Return the [X, Y] coordinate for the center point of the cell that contains the specified text.  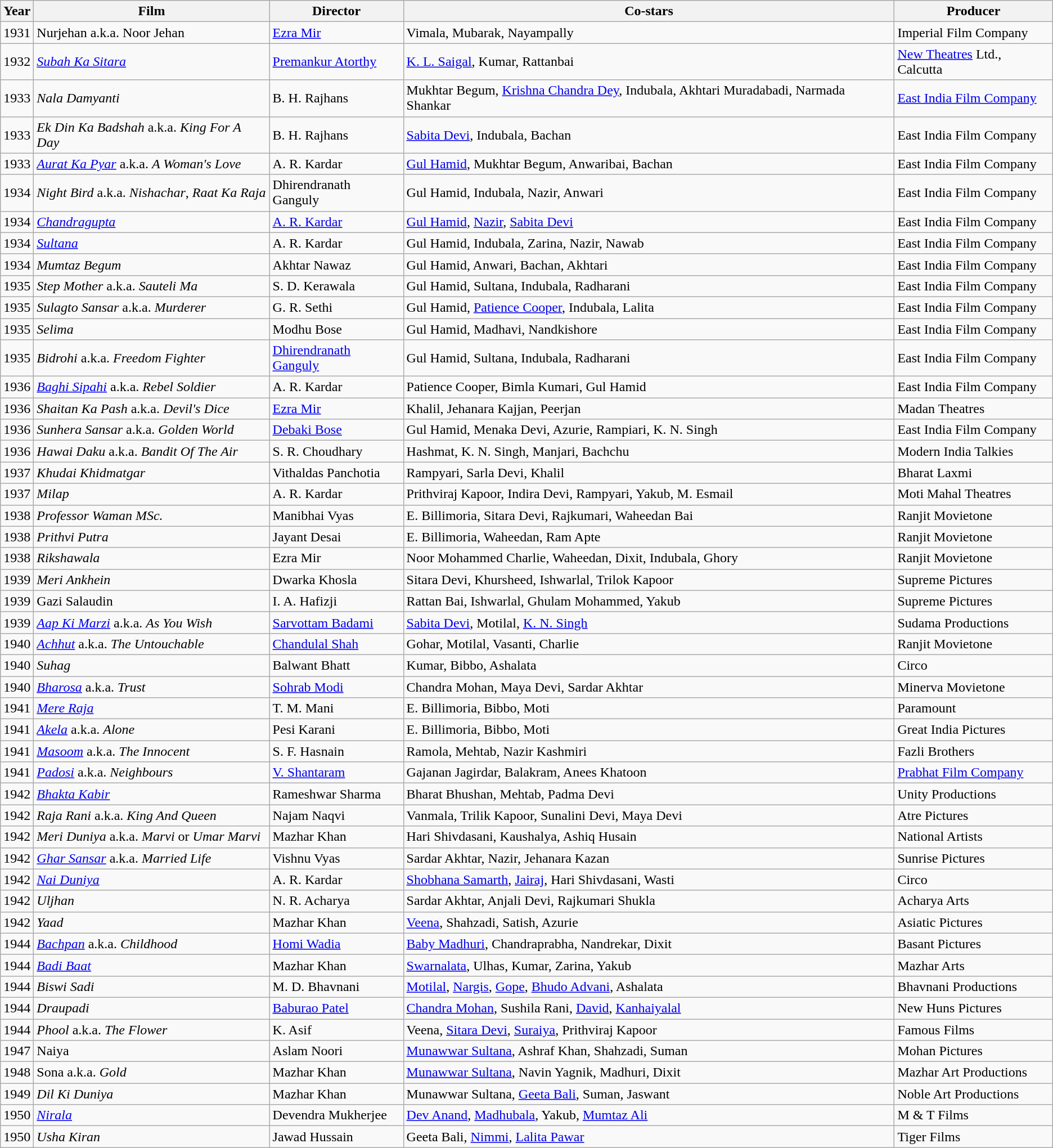
Meri Ankhein [152, 580]
Co-stars [649, 11]
Hashmat, K. N. Singh, Manjari, Bachchu [649, 451]
Jayant Desai [336, 537]
Sardar Akhtar, Anjali Devi, Rajkumari Shukla [649, 901]
Dwarka Khosla [336, 580]
V. Shantaram [336, 773]
Achhut a.k.a. The Untouchable [152, 644]
Aslam Noori [336, 1051]
Gul Hamid, Madhavi, Nandkishore [649, 329]
M. D. Bhavnani [336, 986]
K. Asif [336, 1029]
Tiger Films [973, 1137]
Madan Theatres [973, 409]
Mazhar Art Productions [973, 1073]
Jawad Hussain [336, 1137]
Balwant Bhatt [336, 665]
Paramount [973, 708]
Sabita Devi, Motilal, K. N. Singh [649, 622]
Raja Rani a.k.a. King And Queen [152, 815]
Gul Hamid, Menaka Devi, Azurie, Rampiari, K. N. Singh [649, 430]
Devendra Mukherjee [336, 1115]
Hawai Daku a.k.a. Bandit Of The Air [152, 451]
Nala Damyanti [152, 98]
N. R. Acharya [336, 901]
Veena, Sitara Devi, Suraiya, Prithviraj Kapoor [649, 1029]
S. D. Kerawala [336, 286]
1931 [17, 33]
Gul Hamid, Nazir, Sabita Devi [649, 222]
New Huns Pictures [973, 1008]
Pesi Karani [336, 730]
Bharosa a.k.a. Trust [152, 687]
Moti Mahal Theatres [973, 494]
Sudama Productions [973, 622]
T. M. Mani [336, 708]
1932 [17, 62]
Bachpan a.k.a. Childhood [152, 944]
Bidrohi a.k.a. Freedom Fighter [152, 358]
M & T Films [973, 1115]
Bharat Laxmi [973, 473]
I. A. Hafizji [336, 601]
Ghar Sansar a.k.a. Married Life [152, 858]
Vimala, Mubarak, Nayampally [649, 33]
Premankur Atorthy [336, 62]
Sabita Devi, Indubala, Bachan [649, 135]
S. F. Hasnain [336, 751]
Biswi Sadi [152, 986]
Veena, Shahzadi, Satish, Azurie [649, 922]
Producer [973, 11]
Swarnalata, Ulhas, Kumar, Zarina, Yakub [649, 965]
Sona a.k.a. Gold [152, 1073]
Nirala [152, 1115]
Baburao Patel [336, 1008]
Vanmala, Trilik Kapoor, Sunalini Devi, Maya Devi [649, 815]
Mere Raja [152, 708]
1949 [17, 1094]
Film [152, 11]
Noble Art Productions [973, 1094]
Basant Pictures [973, 944]
National Artists [973, 837]
Gul Hamid, Indubala, Nazir, Anwari [649, 192]
Night Bird a.k.a. Nishachar, Raat Ka Raja [152, 192]
Hari Shivdasani, Kaushalya, Ashiq Husain [649, 837]
Prabhat Film Company [973, 773]
Professor Waman MSc. [152, 515]
Motilal, Nargis, Gope, Bhudo Advani, Ashalata [649, 986]
Ek Din Ka Badshah a.k.a. King For A Day [152, 135]
Suhag [152, 665]
Khudai Khidmatgar [152, 473]
Homi Wadia [336, 944]
Chandra Mohan, Maya Devi, Sardar Akhtar [649, 687]
Vithaldas Panchotia [336, 473]
Dil Ki Duniya [152, 1094]
Rampyari, Sarla Devi, Khalil [649, 473]
Najam Naqvi [336, 815]
Sunrise Pictures [973, 858]
Munawwar Sultana, Navin Yagnik, Madhuri, Dixit [649, 1073]
Shobhana Samarth, Jairaj, Hari Shivdasani, Wasti [649, 880]
Bhavnani Productions [973, 986]
1947 [17, 1051]
Chandulal Shah [336, 644]
Rattan Bai, Ishwarlal, Ghulam Mohammed, Yakub [649, 601]
Usha Kiran [152, 1137]
Subah Ka Sitara [152, 62]
Famous Films [973, 1029]
Dev Anand, Madhubala, Yakub, Mumtaz Ali [649, 1115]
Sulagto Sansar a.k.a. Murderer [152, 307]
Akela a.k.a. Alone [152, 730]
Director [336, 11]
G. R. Sethi [336, 307]
Vishnu Vyas [336, 858]
Aurat Ka Pyar a.k.a. A Woman's Love [152, 164]
Mukhtar Begum, Krishna Chandra Dey, Indubala, Akhtari Muradabadi, Narmada Shankar [649, 98]
Sohrab Modi [336, 687]
Rameshwar Sharma [336, 794]
Akhtar Nawaz [336, 264]
Gohar, Motilal, Vasanti, Charlie [649, 644]
Geeta Bali, Nimmi, Lalita Pawar [649, 1137]
Chandra Mohan, Sushila Rani, David, Kanhaiyalal [649, 1008]
Meri Duniya a.k.a. Marvi or Umar Marvi [152, 837]
Gazi Salaudin [152, 601]
Sultana [152, 243]
Masoom a.k.a. The Innocent [152, 751]
Uljhan [152, 901]
Prithviraj Kapoor, Indira Devi, Rampyari, Yakub, M. Esmail [649, 494]
Nai Duniya [152, 880]
Gajanan Jagirdar, Balakram, Anees Khatoon [649, 773]
Fazli Brothers [973, 751]
Noor Mohammed Charlie, Waheedan, Dixit, Indubala, Ghory [649, 558]
Minerva Movietone [973, 687]
New Theatres Ltd., Calcutta [973, 62]
Baby Madhuri, Chandraprabha, Nandrekar, Dixit [649, 944]
Modhu Bose [336, 329]
Chandragupta [152, 222]
K. L. Saigal, Kumar, Rattanbai [649, 62]
Acharya Arts [973, 901]
Bhakta Kabir [152, 794]
Badi Baat [152, 965]
Modern India Talkies [973, 451]
Great India Pictures [973, 730]
Mohan Pictures [973, 1051]
Draupadi [152, 1008]
Asiatic Pictures [973, 922]
Debaki Bose [336, 430]
Nurjehan a.k.a. Noor Jehan [152, 33]
Year [17, 11]
Shaitan Ka Pash a.k.a. Devil's Dice [152, 409]
1948 [17, 1073]
Patience Cooper, Bimla Kumari, Gul Hamid [649, 387]
Sarvottam Badami [336, 622]
Gul Hamid, Mukhtar Begum, Anwaribai, Bachan [649, 164]
Gul Hamid, Indubala, Zarina, Nazir, Nawab [649, 243]
Naiya [152, 1051]
Ramola, Mehtab, Nazir Kashmiri [649, 751]
Gul Hamid, Patience Cooper, Indubala, Lalita [649, 307]
Kumar, Bibbo, Ashalata [649, 665]
S. R. Choudhary [336, 451]
Unity Productions [973, 794]
Sardar Akhtar, Nazir, Jehanara Kazan [649, 858]
E. Billimoria, Sitara Devi, Rajkumari, Waheedan Bai [649, 515]
Selima [152, 329]
Yaad [152, 922]
Padosi a.k.a. Neighbours [152, 773]
Prithvi Putra [152, 537]
Gul Hamid, Anwari, Bachan, Akhtari [649, 264]
Milap [152, 494]
Sitara Devi, Khursheed, Ishwarlal, Trilok Kapoor [649, 580]
Manibhai Vyas [336, 515]
Baghi Sipahi a.k.a. Rebel Soldier [152, 387]
Khalil, Jehanara Kajjan, Peerjan [649, 409]
Sunhera Sansar a.k.a. Golden World [152, 430]
Munawwar Sultana, Geeta Bali, Suman, Jaswant [649, 1094]
Bharat Bhushan, Mehtab, Padma Devi [649, 794]
Mumtaz Begum [152, 264]
Phool a.k.a. The Flower [152, 1029]
Munawwar Sultana, Ashraf Khan, Shahzadi, Suman [649, 1051]
Atre Pictures [973, 815]
Mazhar Arts [973, 965]
Rikshawala [152, 558]
Imperial Film Company [973, 33]
E. Billimoria, Waheedan, Ram Apte [649, 537]
Step Mother a.k.a. Sauteli Ma [152, 286]
Aap Ki Marzi a.k.a. As You Wish [152, 622]
